Locate the cell with the specified text and output its (X, Y) center coordinate. 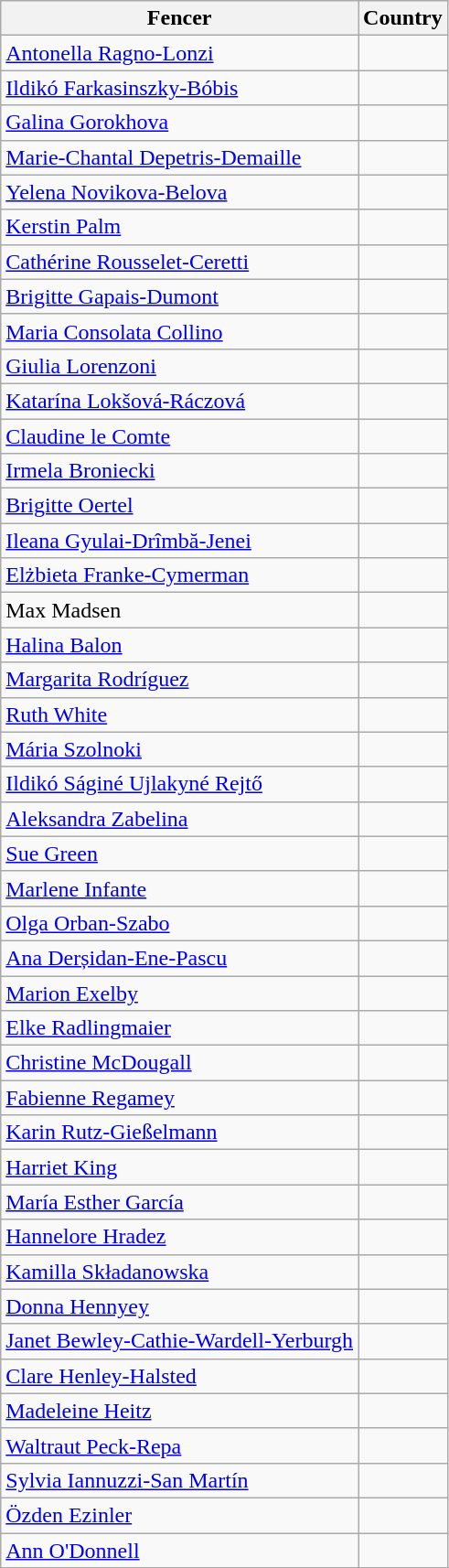
Ruth White (179, 714)
Country (403, 18)
Brigitte Gapais-Dumont (179, 296)
Fencer (179, 18)
Ileana Gyulai-Drîmbă-Jenei (179, 541)
Waltraut Peck-Repa (179, 1445)
Brigitte Oertel (179, 506)
Maria Consolata Collino (179, 331)
Kamilla Składanowska (179, 1272)
Clare Henley-Halsted (179, 1376)
Margarita Rodríguez (179, 680)
Janet Bewley-Cathie-Wardell-Yerburgh (179, 1341)
Yelena Novikova-Belova (179, 192)
Donna Hennyey (179, 1306)
Özden Ezinler (179, 1515)
Max Madsen (179, 610)
Fabienne Regamey (179, 1098)
Marlene Infante (179, 888)
Christine McDougall (179, 1063)
Ildikó Farkasinszky-Bóbis (179, 88)
Halina Balon (179, 645)
Antonella Ragno-Lonzi (179, 53)
Elżbieta Franke-Cymerman (179, 575)
Sylvia Iannuzzi-San Martín (179, 1480)
Olga Orban-Szabo (179, 923)
Karin Rutz-Gießelmann (179, 1133)
Hannelore Hradez (179, 1237)
Ann O'Donnell (179, 1551)
Irmela Broniecki (179, 471)
Sue Green (179, 854)
María Esther García (179, 1202)
Mária Szolnoki (179, 749)
Galina Gorokhova (179, 123)
Madeleine Heitz (179, 1411)
Cathérine Rousselet-Ceretti (179, 262)
Ana Derșidan-Ene-Pascu (179, 958)
Claudine le Comte (179, 436)
Harriet King (179, 1167)
Kerstin Palm (179, 227)
Elke Radlingmaier (179, 1028)
Marion Exelby (179, 993)
Ildikó Ságiné Ujlakyné Rejtő (179, 784)
Aleksandra Zabelina (179, 819)
Giulia Lorenzoni (179, 366)
Marie-Chantal Depetris-Demaille (179, 157)
Katarína Lokšová-Ráczová (179, 401)
